Determine the [X, Y] coordinate at the center of the cell enclosing the given text.  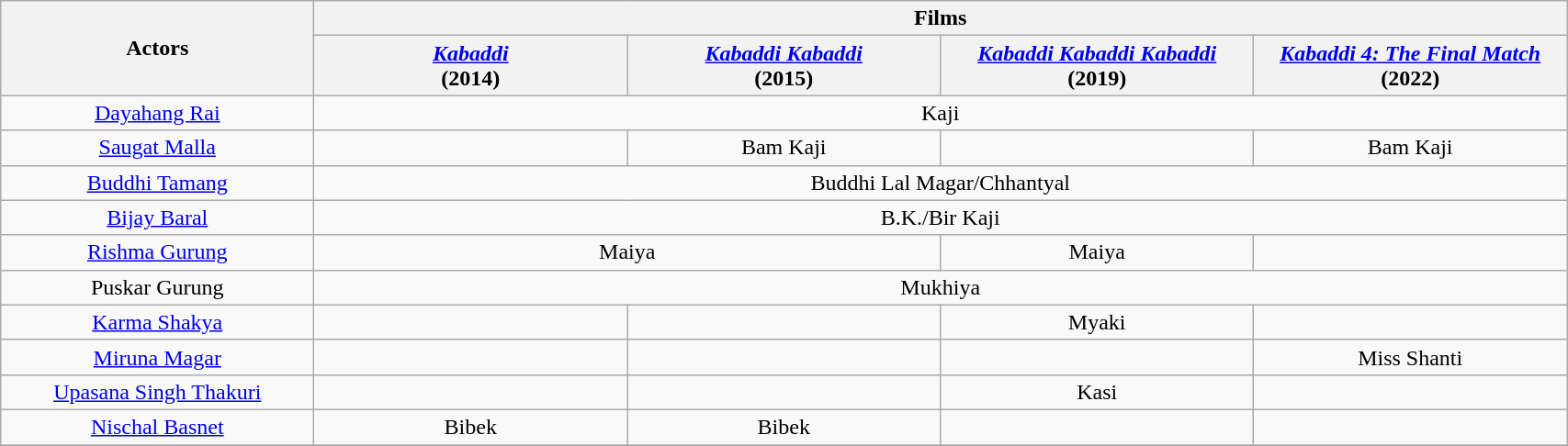
Rishma Gurung [158, 252]
Myaki [1097, 322]
Bijay Baral [158, 217]
Dayahang Rai [158, 113]
Buddhi Lal Magar/Chhantyal [941, 183]
Films [941, 18]
Upasana Singh Thakuri [158, 392]
Kaji [941, 113]
Puskar Gurung [158, 287]
Buddhi Tamang [158, 183]
B.K./Bir Kaji [941, 217]
Kabaddi (2014) [470, 66]
Saugat Malla [158, 148]
Mukhiya [941, 287]
Miss Shanti [1411, 357]
Kasi [1097, 392]
Kabaddi Kabaddi (2015) [784, 66]
Miruna Magar [158, 357]
Karma Shakya [158, 322]
Kabaddi 4: The Final Match (2022) [1411, 66]
Kabaddi Kabaddi Kabaddi (2019) [1097, 66]
Actors [158, 48]
Nischal Basnet [158, 427]
